Determine the (x, y) coordinate at the center of the cell enclosing the given text.  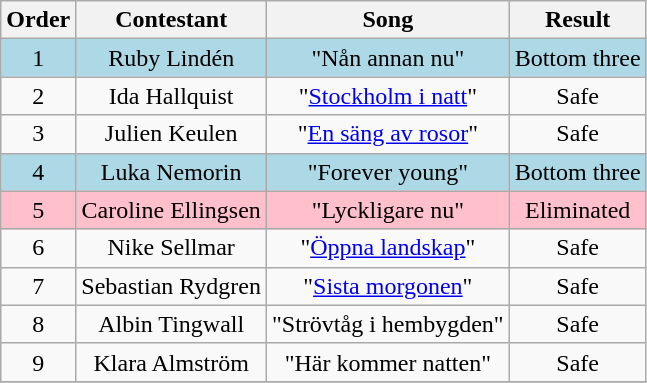
"Sista morgonen" (388, 286)
Result (578, 20)
Klara Almström (172, 362)
"Stockholm i natt" (388, 96)
Julien Keulen (172, 134)
Sebastian Rydgren (172, 286)
"Strövtåg i hembygden" (388, 324)
1 (38, 58)
Song (388, 20)
3 (38, 134)
4 (38, 172)
"Här kommer natten" (388, 362)
2 (38, 96)
"Nån annan nu" (388, 58)
Luka Nemorin (172, 172)
"Öppna landskap" (388, 248)
"Lyckligare nu" (388, 210)
Caroline Ellingsen (172, 210)
5 (38, 210)
"En säng av rosor" (388, 134)
Ida Hallquist (172, 96)
8 (38, 324)
"Forever young" (388, 172)
9 (38, 362)
6 (38, 248)
Albin Tingwall (172, 324)
7 (38, 286)
Order (38, 20)
Eliminated (578, 210)
Ruby Lindén (172, 58)
Nike Sellmar (172, 248)
Contestant (172, 20)
